For the text-containing cell, return its midpoint in [x, y] coordinate format. 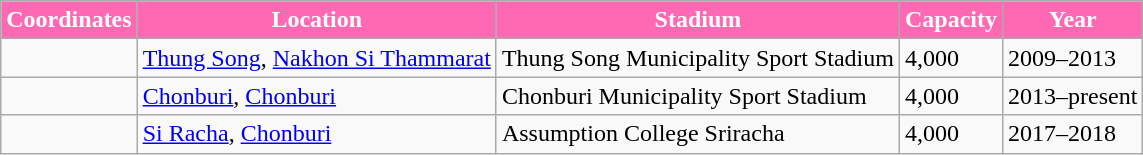
2013–present [1073, 96]
Coordinates [69, 20]
Year [1073, 20]
2009–2013 [1073, 58]
Thung Song Municipality Sport Stadium [698, 58]
Thung Song, Nakhon Si Thammarat [316, 58]
Chonburi Municipality Sport Stadium [698, 96]
Chonburi, Chonburi [316, 96]
Assumption College Sriracha [698, 134]
2017–2018 [1073, 134]
Capacity [950, 20]
Si Racha, Chonburi [316, 134]
Location [316, 20]
Stadium [698, 20]
